Find where the given text appears and provide that cell's center as [X, Y] coordinate. 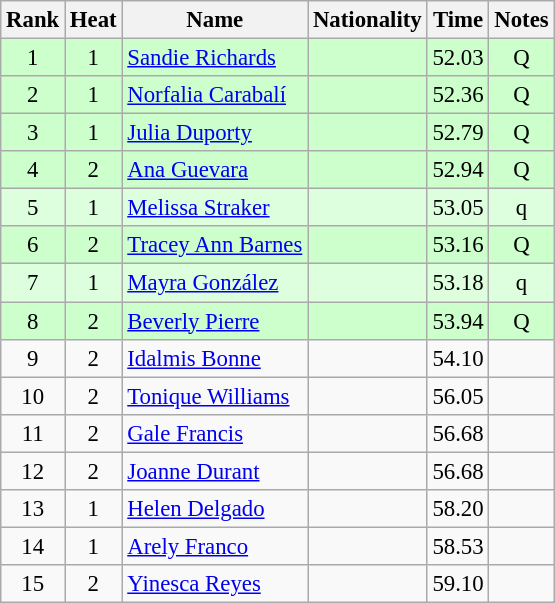
Julia Duporty [215, 133]
Notes [522, 20]
Mayra González [215, 283]
53.18 [458, 283]
52.36 [458, 95]
Tracey Ann Barnes [215, 245]
52.79 [458, 133]
5 [33, 208]
8 [33, 321]
6 [33, 245]
Rank [33, 20]
Gale Francis [215, 433]
Tonique Williams [215, 396]
9 [33, 358]
Sandie Richards [215, 58]
56.05 [458, 396]
14 [33, 546]
52.94 [458, 170]
Yinesca Reyes [215, 584]
10 [33, 396]
4 [33, 170]
Time [458, 20]
53.16 [458, 245]
Norfalia Carabalí [215, 95]
3 [33, 133]
53.94 [458, 321]
52.03 [458, 58]
59.10 [458, 584]
Heat [94, 20]
Melissa Straker [215, 208]
58.53 [458, 546]
Joanne Durant [215, 471]
13 [33, 509]
11 [33, 433]
Idalmis Bonne [215, 358]
54.10 [458, 358]
15 [33, 584]
Beverly Pierre [215, 321]
7 [33, 283]
Helen Delgado [215, 509]
53.05 [458, 208]
12 [33, 471]
58.20 [458, 509]
Ana Guevara [215, 170]
Arely Franco [215, 546]
Nationality [368, 20]
Name [215, 20]
